Return (X, Y) of the center of cell containing provided text 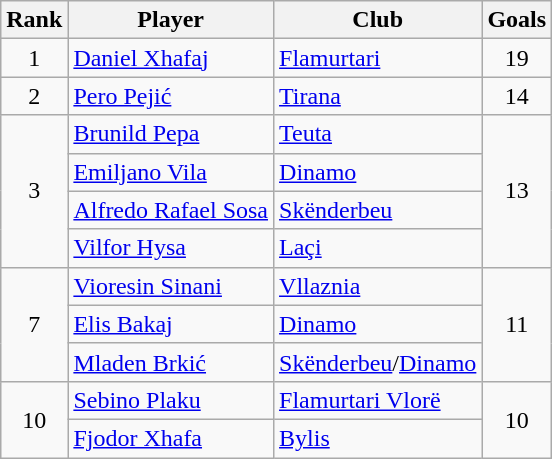
3 (34, 191)
Bylis (378, 438)
Skënderbeu (378, 210)
Vioresin Sinani (171, 286)
Vllaznia (378, 286)
Skënderbeu/Dinamo (378, 362)
Pero Pejić (171, 96)
13 (517, 191)
Flamurtari (378, 58)
Brunild Pepa (171, 134)
Fjodor Xhafa (171, 438)
Teuta (378, 134)
Flamurtari Vlorë (378, 400)
Emiljano Vila (171, 172)
2 (34, 96)
1 (34, 58)
Alfredo Rafael Sosa (171, 210)
Club (378, 20)
19 (517, 58)
Player (171, 20)
7 (34, 324)
14 (517, 96)
Mladen Brkić (171, 362)
Sebino Plaku (171, 400)
Vilfor Hysa (171, 248)
Daniel Xhafaj (171, 58)
11 (517, 324)
Laçi (378, 248)
Goals (517, 20)
Rank (34, 20)
Elis Bakaj (171, 324)
Tirana (378, 96)
